Return [x, y] of the center of cell containing provided text 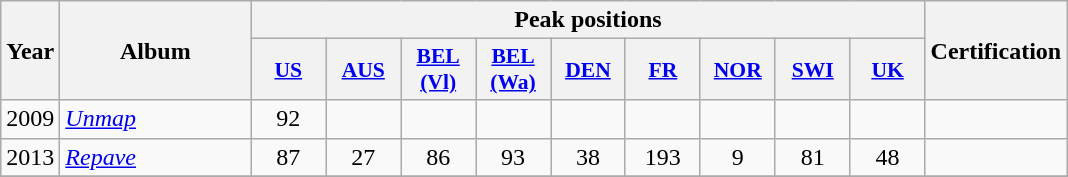
SWI [812, 70]
UK [888, 70]
87 [288, 157]
Unmap [156, 119]
27 [364, 157]
9 [738, 157]
2013 [30, 157]
AUS [364, 70]
2009 [30, 119]
Certification [996, 50]
Peak positions [588, 20]
DEN [588, 70]
93 [514, 157]
81 [812, 157]
193 [662, 157]
Repave [156, 157]
NOR [738, 70]
BEL(Vl) [438, 70]
Album [156, 50]
BEL(Wa) [514, 70]
48 [888, 157]
86 [438, 157]
Year [30, 50]
US [288, 70]
92 [288, 119]
38 [588, 157]
FR [662, 70]
